Scan for the cell matching the given text and deliver its (X, Y) coordinate at center. 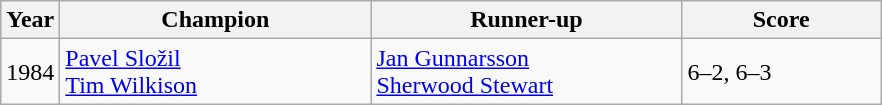
1984 (30, 72)
Pavel Složil Tim Wilkison (216, 72)
Champion (216, 20)
Score (782, 20)
6–2, 6–3 (782, 72)
Year (30, 20)
Runner-up (526, 20)
Jan Gunnarsson Sherwood Stewart (526, 72)
